Return the (X, Y) coordinate for the center point of the cell that contains the specified text.  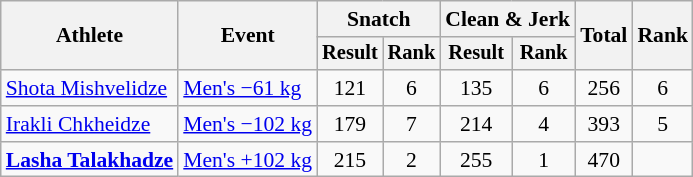
Men's −102 kg (248, 124)
5 (662, 124)
121 (350, 88)
Total (604, 36)
214 (476, 124)
256 (604, 88)
Athlete (90, 36)
393 (604, 124)
135 (476, 88)
7 (412, 124)
Men's −61 kg (248, 88)
Clean & Jerk (508, 19)
Irakli Chkheidze (90, 124)
Shota Mishvelidze (90, 88)
Event (248, 36)
4 (544, 124)
179 (350, 124)
Snatch (378, 19)
